Return [X, Y] of the center of cell containing provided text 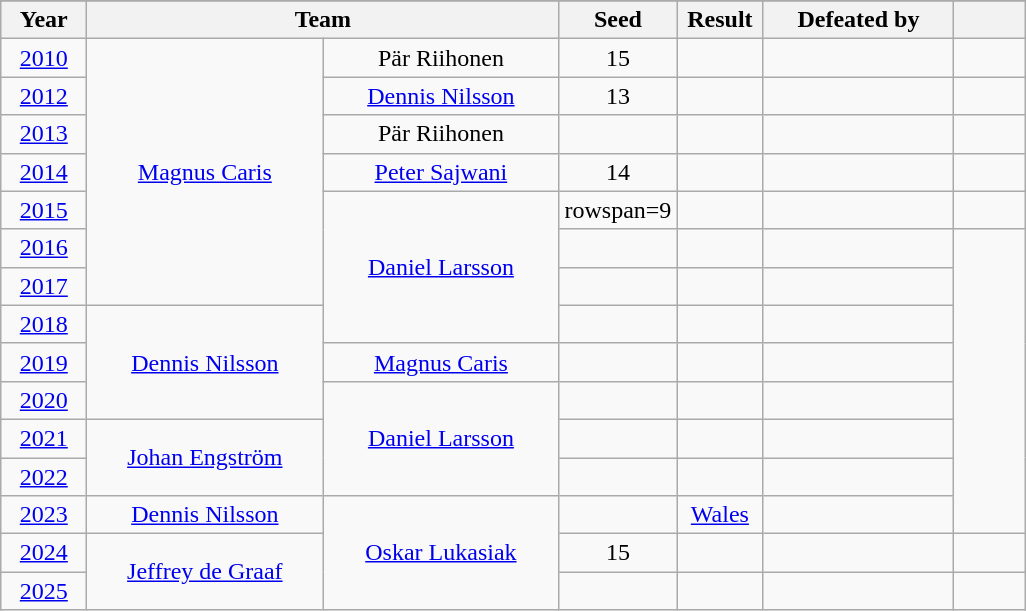
Year [44, 20]
2023 [44, 515]
2016 [44, 248]
Peter Sajwani [441, 172]
2010 [44, 58]
2019 [44, 362]
13 [618, 96]
Johan Engström [205, 457]
2025 [44, 591]
2013 [44, 134]
2022 [44, 477]
Oskar Lukasiak [441, 553]
2012 [44, 96]
rowspan=9 [618, 210]
2024 [44, 553]
Defeated by [858, 20]
2020 [44, 400]
2015 [44, 210]
Jeffrey de Graaf [205, 572]
2021 [44, 438]
2014 [44, 172]
14 [618, 172]
Team [323, 20]
2017 [44, 286]
2018 [44, 324]
Seed [618, 20]
Wales [720, 515]
Result [720, 20]
